Extract the (x, y) coordinate from the center of the cell holding the provided text.  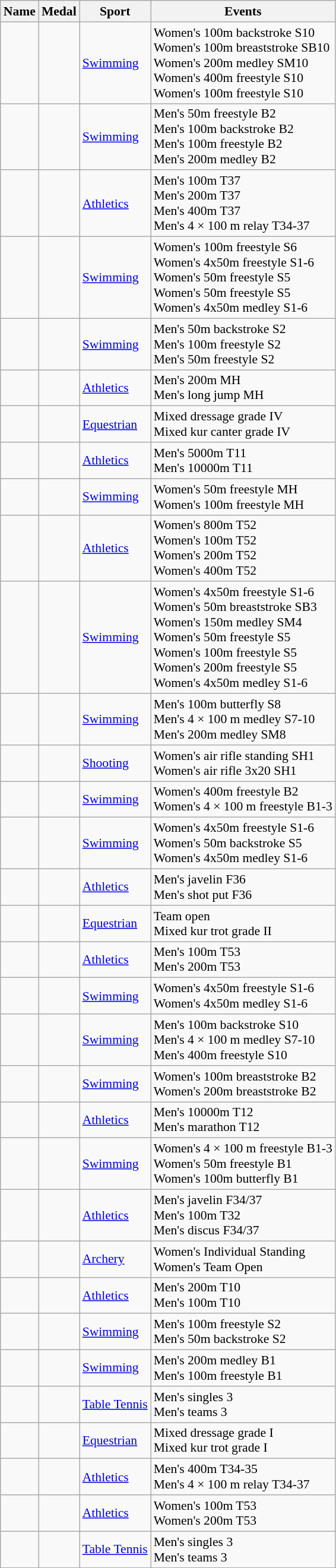
Mixed dressage grade I Mixed kur trot grade I (243, 1440)
Men's 100m T53 Men's 200m T53 (243, 959)
Women's Individual Standing Women's Team Open (243, 1259)
Men's 10000m T12 Men's marathon T12 (243, 1120)
Women's 4 × 100 m freestyle B1-3 Women's 50m freestyle B1 Women's 100m butterfly B1 (243, 1164)
Men's 100m T37 Men's 200m T37 Men's 400m T37 Men's 4 × 100 m relay T34-37 (243, 204)
Men's 400m T34-35 Men's 4 × 100 m relay T34-37 (243, 1477)
Men's 100m freestyle S2 Men's 50m backstroke S2 (243, 1332)
Men's 200m MH Men's long jump MH (243, 388)
Name (20, 11)
Men's javelin F34/37 Men's 100m T32 Men's discus F34/37 (243, 1216)
Events (243, 11)
Women's 100m backstroke S10 Women's 100m breaststroke SB10 Women's 200m medley SM10 Women's 400m freestyle S10 Women's 100m freestyle S10 (243, 63)
Men's 50m freestyle B2 Men's 100m backstroke B2 Men's 100m freestyle B2 Men's 200m medley B2 (243, 137)
Men's javelin F36 Men's shot put F36 (243, 887)
Women's 4x50m freestyle S1-6 Women's 4x50m medley S1-6 (243, 996)
Women's 400m freestyle B2Women's 4 × 100 m freestyle B1-3 (243, 799)
Men's 100m backstroke S10 Men's 4 × 100 m medley S7-10 Men's 400m freestyle S10 (243, 1040)
Women's air rifle standing SH1 Women's air rifle 3x20 SH1 (243, 764)
Men's 5000m T11 Men's 10000m T11 (243, 461)
Shooting (115, 764)
Archery (115, 1259)
Women's 4x50m freestyle S1-6 Women's 50m backstroke S5 Women's 4x50m medley S1-6 (243, 843)
Team open Mixed kur trot grade II (243, 924)
Mixed dressage grade IV Mixed kur canter grade IV (243, 424)
Men's 200m T10 Men's 100m T10 (243, 1295)
Women's 800m T52 Women's 100m T52 Women's 200m T52 Women's 400m T52 (243, 548)
Women's 100m T53 Women's 200m T53 (243, 1513)
Men's 50m backstroke S2 Men's 100m freestyle S2 Men's 50m freestyle S2 (243, 344)
Sport (115, 11)
Men's 100m butterfly S8 Men's 4 × 100 m medley S7-10 Men's 200m medley SM8 (243, 720)
Women's 100m breaststroke B2 Women's 200m breaststroke B2 (243, 1084)
Women's 50m freestyle MH Women's 100m freestyle MH (243, 496)
Men's 200m medley B1 Men's 100m freestyle B1 (243, 1368)
Medal (59, 11)
Women's 100m freestyle S6 Women's 4x50m freestyle S1-6 Women's 50m freestyle S5 Women's 50m freestyle S5 Women's 4x50m medley S1-6 (243, 278)
